Return [X, Y] of the center of cell containing provided text 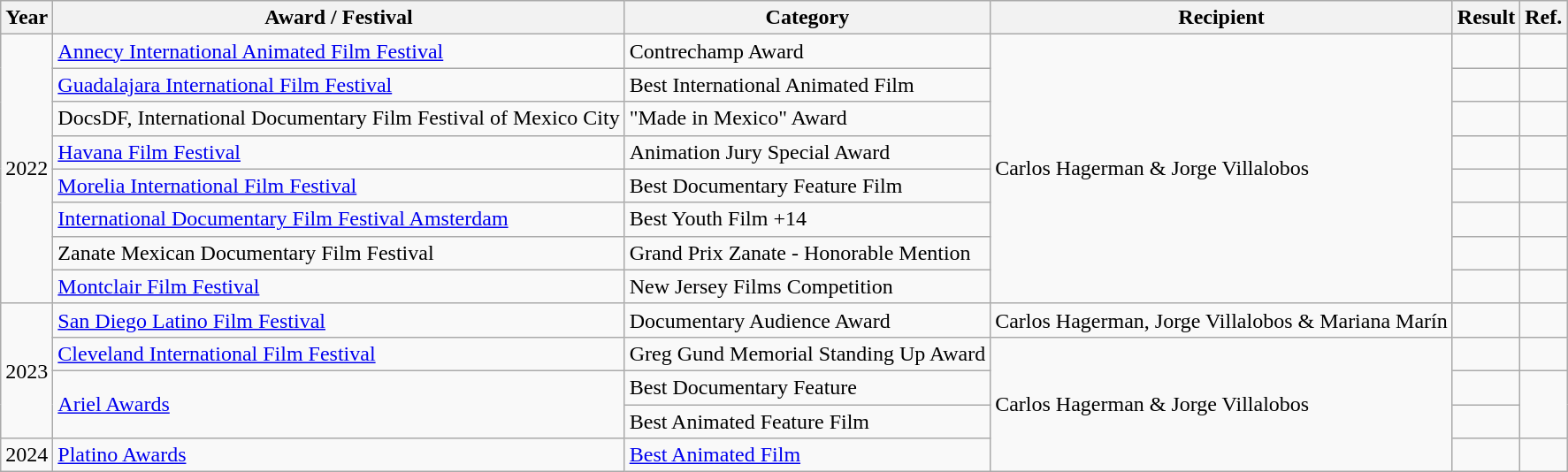
Animation Jury Special Award [807, 152]
2022 [27, 169]
Best Animated Film [807, 455]
Grand Prix Zanate - Honorable Mention [807, 253]
Greg Gund Memorial Standing Up Award [807, 354]
Morelia International Film Festival [339, 186]
2024 [27, 455]
Best Documentary Feature Film [807, 186]
Result [1486, 18]
Best Documentary Feature [807, 387]
Zanate Mexican Documentary Film Festival [339, 253]
Best Animated Feature Film [807, 422]
"Made in Mexico" Award [807, 118]
DocsDF, International Documentary Film Festival of Mexico City [339, 118]
Documentary Audience Award [807, 320]
Ariel Awards [339, 404]
Montclair Film Festival [339, 286]
Carlos Hagerman, Jorge Villalobos & Mariana Marín [1222, 320]
Platino Awards [339, 455]
San Diego Latino Film Festival [339, 320]
Havana Film Festival [339, 152]
Contrechamp Award [807, 51]
Award / Festival [339, 18]
New Jersey Films Competition [807, 286]
Best Youth Film +14 [807, 219]
International Documentary Film Festival Amsterdam [339, 219]
Best International Animated Film [807, 85]
Category [807, 18]
Ref. [1544, 18]
Annecy International Animated Film Festival [339, 51]
Recipient [1222, 18]
Year [27, 18]
Cleveland International Film Festival [339, 354]
2023 [27, 370]
Guadalajara International Film Festival [339, 85]
